Provide the (X, Y) coordinate of the cell's center where the given text is located.  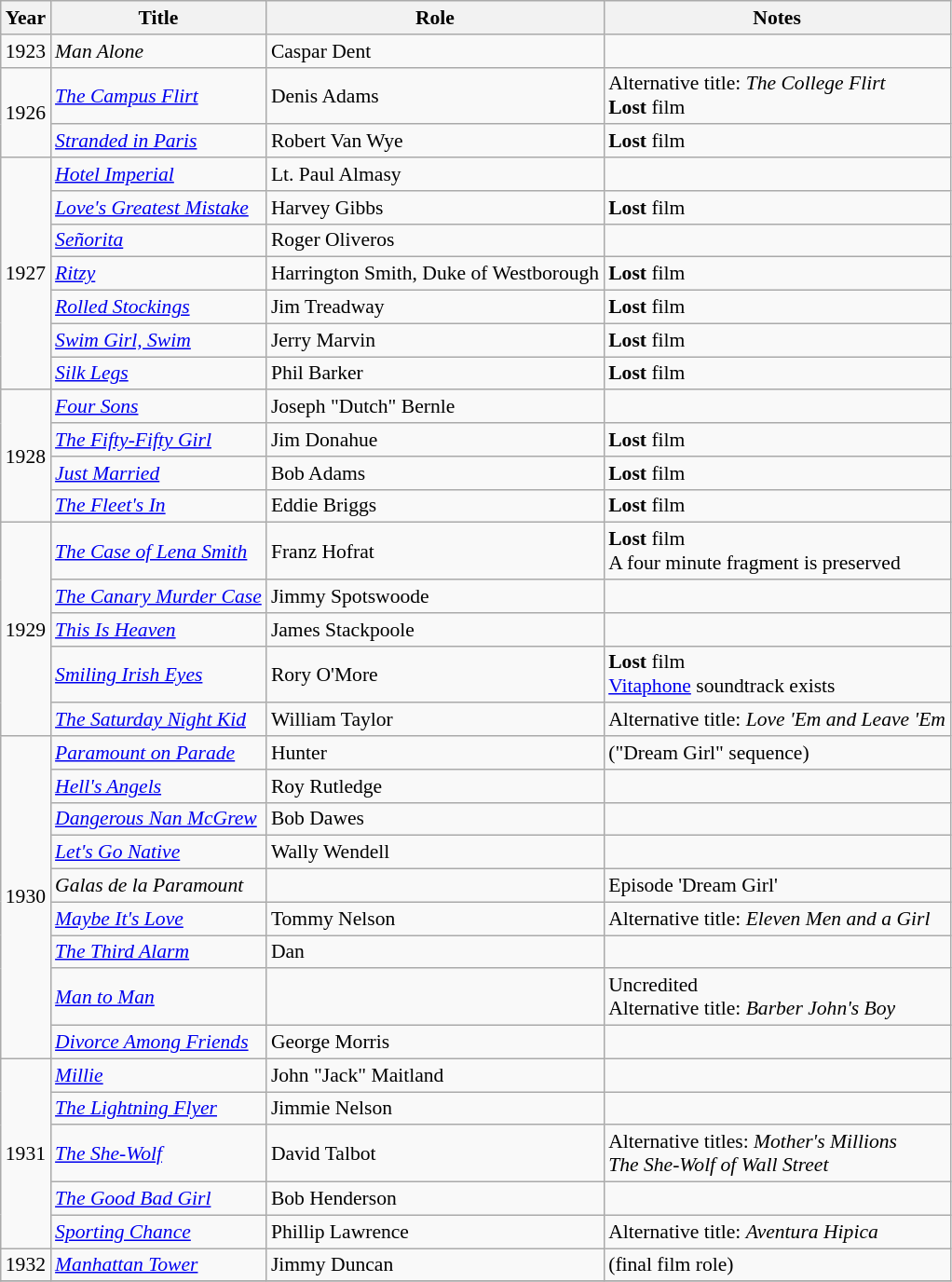
Alternative title: Aventura Hipica (777, 1232)
Four Sons (158, 407)
Alternative title: Eleven Men and a Girl (777, 919)
Jerry Marvin (435, 340)
Year (26, 18)
James Stackpoole (435, 630)
Man Alone (158, 51)
1927 (26, 274)
1928 (26, 457)
Alternative titles: Mother's MillionsThe She-Wolf of Wall Street (777, 1153)
Hunter (435, 753)
Role (435, 18)
Wally Wendell (435, 852)
Swim Girl, Swim (158, 340)
1923 (26, 51)
Let's Go Native (158, 852)
Harrington Smith, Duke of Westborough (435, 274)
This Is Heaven (158, 630)
Bob Dawes (435, 819)
Robert Van Wye (435, 142)
The Third Alarm (158, 952)
Man to Man (158, 997)
Just Married (158, 473)
Lt. Paul Almasy (435, 174)
David Talbot (435, 1153)
Lost film A four minute fragment is preserved (777, 552)
Jim Treadway (435, 307)
Title (158, 18)
The Campus Flirt (158, 95)
Franz Hofrat (435, 552)
Divorce Among Friends (158, 1043)
The Good Bad Girl (158, 1199)
Harvey Gibbs (435, 208)
Silk Legs (158, 374)
George Morris (435, 1043)
Episode 'Dream Girl' (777, 886)
1930 (26, 897)
Joseph "Dutch" Bernle (435, 407)
Notes (777, 18)
Señorita (158, 240)
1932 (26, 1265)
Phil Barker (435, 374)
Stranded in Paris (158, 142)
The Canary Murder Case (158, 596)
John "Jack" Maitland (435, 1075)
Bob Henderson (435, 1199)
Jimmy Duncan (435, 1265)
Galas de la Paramount (158, 886)
Dangerous Nan McGrew (158, 819)
Lost film Vitaphone soundtrack exists (777, 675)
Roy Rutledge (435, 786)
Smiling Irish Eyes (158, 675)
Jimmie Nelson (435, 1109)
The Fifty-Fifty Girl (158, 440)
Phillip Lawrence (435, 1232)
Dan (435, 952)
Roger Oliveros (435, 240)
Ritzy (158, 274)
Manhattan Tower (158, 1265)
Jim Donahue (435, 440)
Hell's Angels (158, 786)
Paramount on Parade (158, 753)
Denis Adams (435, 95)
1931 (26, 1153)
Caspar Dent (435, 51)
Eddie Briggs (435, 506)
William Taylor (435, 720)
Alternative title: The College Flirt Lost film (777, 95)
(final film role) (777, 1265)
Love's Greatest Mistake (158, 208)
Rory O'More (435, 675)
Sporting Chance (158, 1232)
Millie (158, 1075)
("Dream Girl" sequence) (777, 753)
Rolled Stockings (158, 307)
Alternative title: Love 'Em and Leave 'Em (777, 720)
Tommy Nelson (435, 919)
The She-Wolf (158, 1153)
Hotel Imperial (158, 174)
1926 (26, 112)
UncreditedAlternative title: Barber John's Boy (777, 997)
Maybe It's Love (158, 919)
The Case of Lena Smith (158, 552)
Jimmy Spotswoode (435, 596)
The Lightning Flyer (158, 1109)
1929 (26, 630)
Bob Adams (435, 473)
The Fleet's In (158, 506)
The Saturday Night Kid (158, 720)
